Provide the [x, y] coordinate of the cell's center where the given text is located.  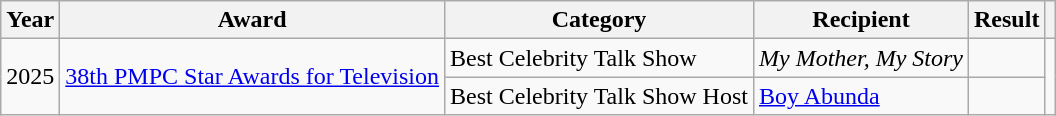
Best Celebrity Talk Show Host [600, 96]
Boy Abunda [860, 96]
2025 [30, 77]
Year [30, 20]
Award [252, 20]
My Mother, My Story [860, 58]
Category [600, 20]
Recipient [860, 20]
Best Celebrity Talk Show [600, 58]
38th PMPC Star Awards for Television [252, 77]
Result [1007, 20]
